Extract the [x, y] coordinate from the center of the cell holding the provided text.  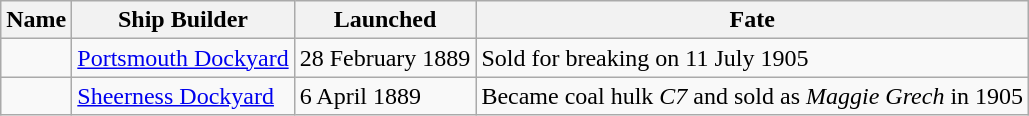
Sheerness Dockyard [183, 96]
Launched [385, 20]
28 February 1889 [385, 58]
6 April 1889 [385, 96]
Ship Builder [183, 20]
Portsmouth Dockyard [183, 58]
Became coal hulk C7 and sold as Maggie Grech in 1905 [752, 96]
Sold for breaking on 11 July 1905 [752, 58]
Name [36, 20]
Fate [752, 20]
